For the text-containing cell, return its midpoint in [x, y] coordinate format. 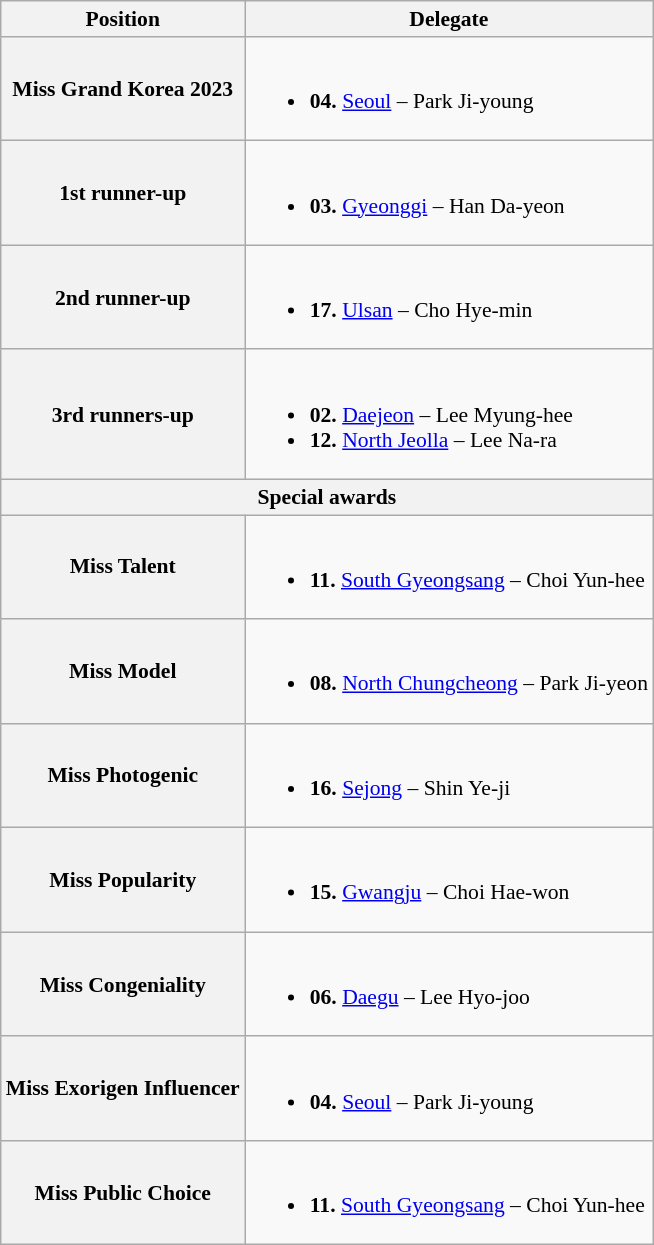
17. Ulsan – Cho Hye-min [449, 297]
Miss Grand Korea 2023 [123, 89]
06. Daegu – Lee Hyo-joo [449, 984]
Special awards [327, 497]
03. Gyeonggi – Han Da-yeon [449, 193]
Miss Photogenic [123, 776]
08. North Chungcheong – Park Ji-yeon [449, 671]
Miss Popularity [123, 880]
Delegate [449, 19]
Miss Exorigen Influencer [123, 1089]
16. Sejong – Shin Ye-ji [449, 776]
Miss Talent [123, 567]
02. Daejeon – Lee Myung-hee12. North Jeolla – Lee Na-ra [449, 415]
3rd runners-up [123, 415]
2nd runner-up [123, 297]
1st runner-up [123, 193]
Miss Public Choice [123, 1193]
Position [123, 19]
Miss Congeniality [123, 984]
Miss Model [123, 671]
15. Gwangju – Choi Hae-won [449, 880]
